From the cell containing the given text, extract its center point as [x, y] coordinate. 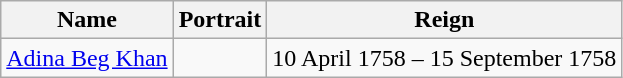
Portrait [220, 20]
10 April 1758 – 15 September 1758 [444, 58]
Adina Beg Khan [87, 58]
Name [87, 20]
Reign [444, 20]
